Detect which cell encompasses the target text, then output its (X, Y) center coordinate. 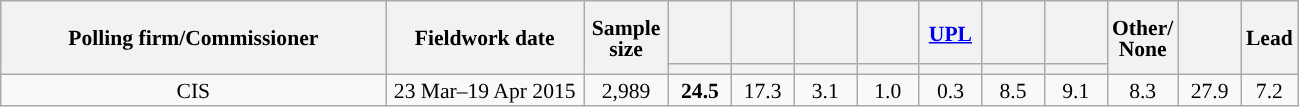
7.2 (1270, 90)
UPL (950, 32)
8.3 (1142, 90)
0.3 (950, 90)
17.3 (762, 90)
2,989 (626, 90)
3.1 (826, 90)
27.9 (1210, 90)
Fieldwork date (485, 38)
CIS (194, 90)
Other/None (1142, 38)
9.1 (1076, 90)
Lead (1270, 38)
23 Mar–19 Apr 2015 (485, 90)
8.5 (1014, 90)
24.5 (700, 90)
Sample size (626, 38)
1.0 (888, 90)
Polling firm/Commissioner (194, 38)
